Determine the [x, y] coordinate at the center of the cell enclosing the given text.  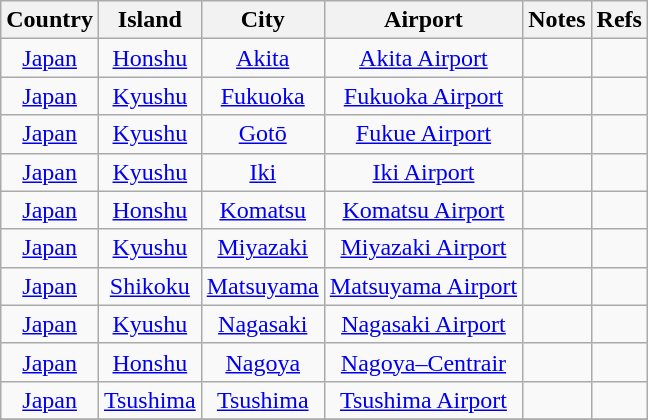
Komatsu [262, 210]
Miyazaki Airport [423, 248]
City [262, 20]
Island [150, 20]
Airport [423, 20]
Iki Airport [423, 172]
Matsuyama Airport [423, 286]
Nagasaki [262, 324]
Akita [262, 58]
Nagoya [262, 362]
Fukue Airport [423, 134]
Nagasaki Airport [423, 324]
Notes [557, 20]
Nagoya–Centrair [423, 362]
Akita Airport [423, 58]
Komatsu Airport [423, 210]
Gotō [262, 134]
Matsuyama [262, 286]
Refs [619, 20]
Shikoku [150, 286]
Tsushima Airport [423, 400]
Fukuoka Airport [423, 96]
Fukuoka [262, 96]
Country [50, 20]
Miyazaki [262, 248]
Iki [262, 172]
